Pinpoint the cell where the given text exists, returning its (x, y) midpoint coordinate. 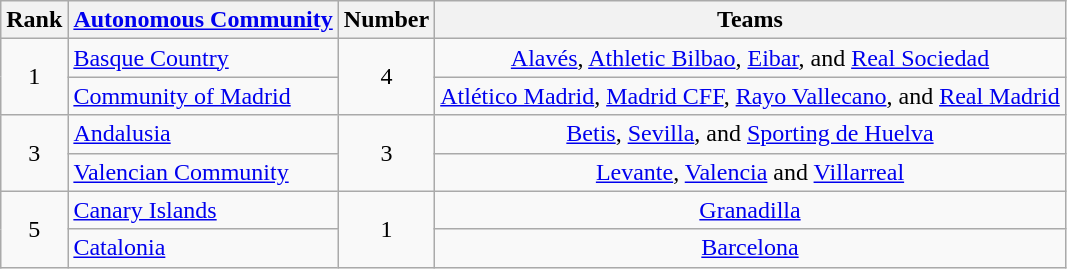
Autonomous Community (203, 20)
Community of Madrid (203, 96)
Andalusia (203, 134)
Betis, Sevilla, and Sporting de Huelva (750, 134)
Number (386, 20)
Atlético Madrid, Madrid CFF, Rayo Vallecano, and Real Madrid (750, 96)
Levante, Valencia and Villarreal (750, 172)
Basque Country (203, 58)
Valencian Community (203, 172)
4 (386, 77)
Canary Islands (203, 210)
Teams (750, 20)
5 (34, 229)
Granadilla (750, 210)
Barcelona (750, 248)
Alavés, Athletic Bilbao, Eibar, and Real Sociedad (750, 58)
Rank (34, 20)
Catalonia (203, 248)
